Extract the (x, y) coordinate from the center of the cell holding the provided text.  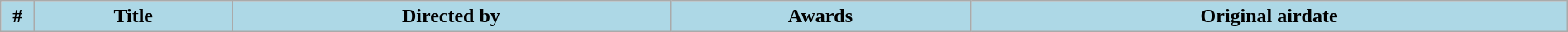
Directed by (452, 16)
Original airdate (1269, 16)
Title (134, 16)
Awards (820, 16)
# (18, 16)
